Search for the cell housing the specified text and yield its [x, y] center coordinate. 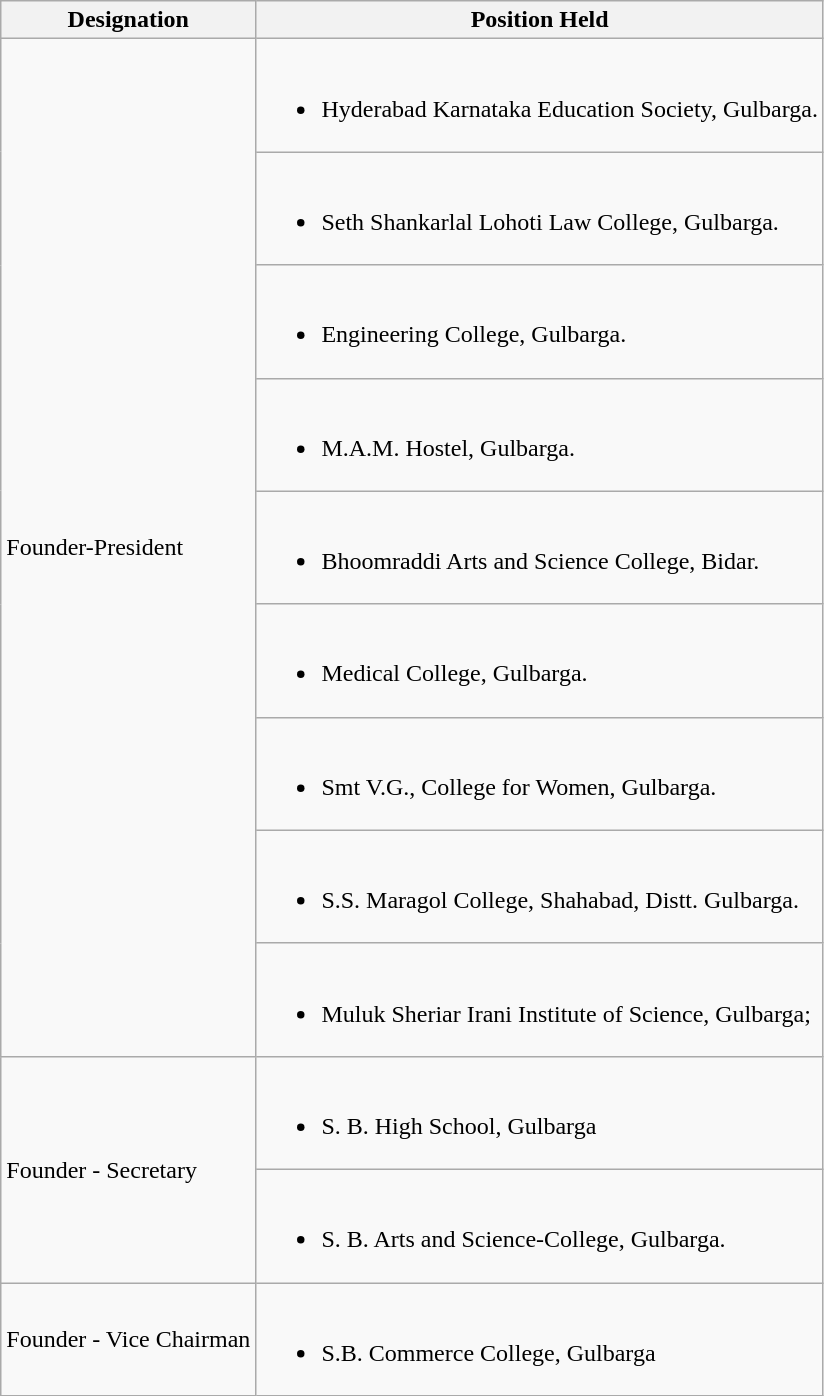
Smt V.G., College for Women, Gulbarga. [540, 774]
S.S. Maragol College, Shahabad, Distt. Gulbarga. [540, 886]
Position Held [540, 20]
Founder - Vice Chairman [128, 1338]
M.A.M. Hostel, Gulbarga. [540, 434]
S.B. Commerce College, Gulbarga [540, 1338]
Muluk Sheriar Irani Institute of Science, Gulbarga; [540, 1000]
Designation [128, 20]
Founder - Secretary [128, 1169]
Medical College, Gulbarga. [540, 660]
S. B. Arts and Science-College, Gulbarga. [540, 1226]
Bhoomraddi Arts and Science College, Bidar. [540, 548]
Engineering College, Gulbarga. [540, 322]
Hyderabad Karnataka Education Society, Gulbarga. [540, 96]
Seth Shankarlal Lohoti Law College, Gulbarga. [540, 208]
Founder-President [128, 548]
S. B. High School, Gulbarga [540, 1112]
